For the text-containing cell, return its midpoint in [X, Y] coordinate format. 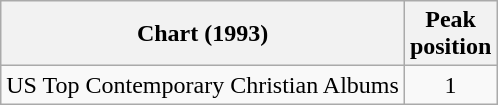
1 [450, 85]
Chart (1993) [203, 34]
US Top Contemporary Christian Albums [203, 85]
Peakposition [450, 34]
